Return (x, y) of the center of cell containing provided text 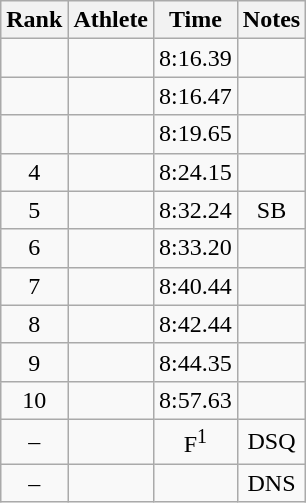
DSQ (271, 442)
8 (34, 324)
F1 (196, 442)
DNS (271, 483)
8:57.63 (196, 400)
6 (34, 248)
8:16.47 (196, 96)
9 (34, 362)
8:32.24 (196, 210)
8:19.65 (196, 134)
Time (196, 20)
8:24.15 (196, 172)
8:42.44 (196, 324)
8:16.39 (196, 58)
10 (34, 400)
Rank (34, 20)
5 (34, 210)
8:44.35 (196, 362)
Athlete (111, 20)
8:33.20 (196, 248)
4 (34, 172)
7 (34, 286)
Notes (271, 20)
8:40.44 (196, 286)
SB (271, 210)
